Extract the [x, y] coordinate from the center of the cell holding the provided text.  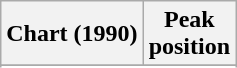
Peakposition [189, 34]
Chart (1990) [72, 34]
